Pinpoint the cell where the given text exists, returning its [X, Y] midpoint coordinate. 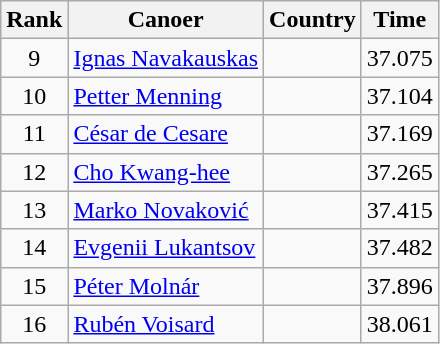
14 [34, 248]
César de Cesare [166, 134]
Time [400, 20]
13 [34, 210]
37.104 [400, 96]
16 [34, 324]
Marko Novaković [166, 210]
Rank [34, 20]
37.415 [400, 210]
12 [34, 172]
Rubén Voisard [166, 324]
15 [34, 286]
37.482 [400, 248]
Petter Menning [166, 96]
Evgenii Lukantsov [166, 248]
Country [313, 20]
37.169 [400, 134]
37.075 [400, 58]
10 [34, 96]
11 [34, 134]
Cho Kwang-hee [166, 172]
Péter Molnár [166, 286]
Canoer [166, 20]
Ignas Navakauskas [166, 58]
9 [34, 58]
37.896 [400, 286]
37.265 [400, 172]
38.061 [400, 324]
